Capture the cell that displays the provided text and extract its [x, y] central coordinate. 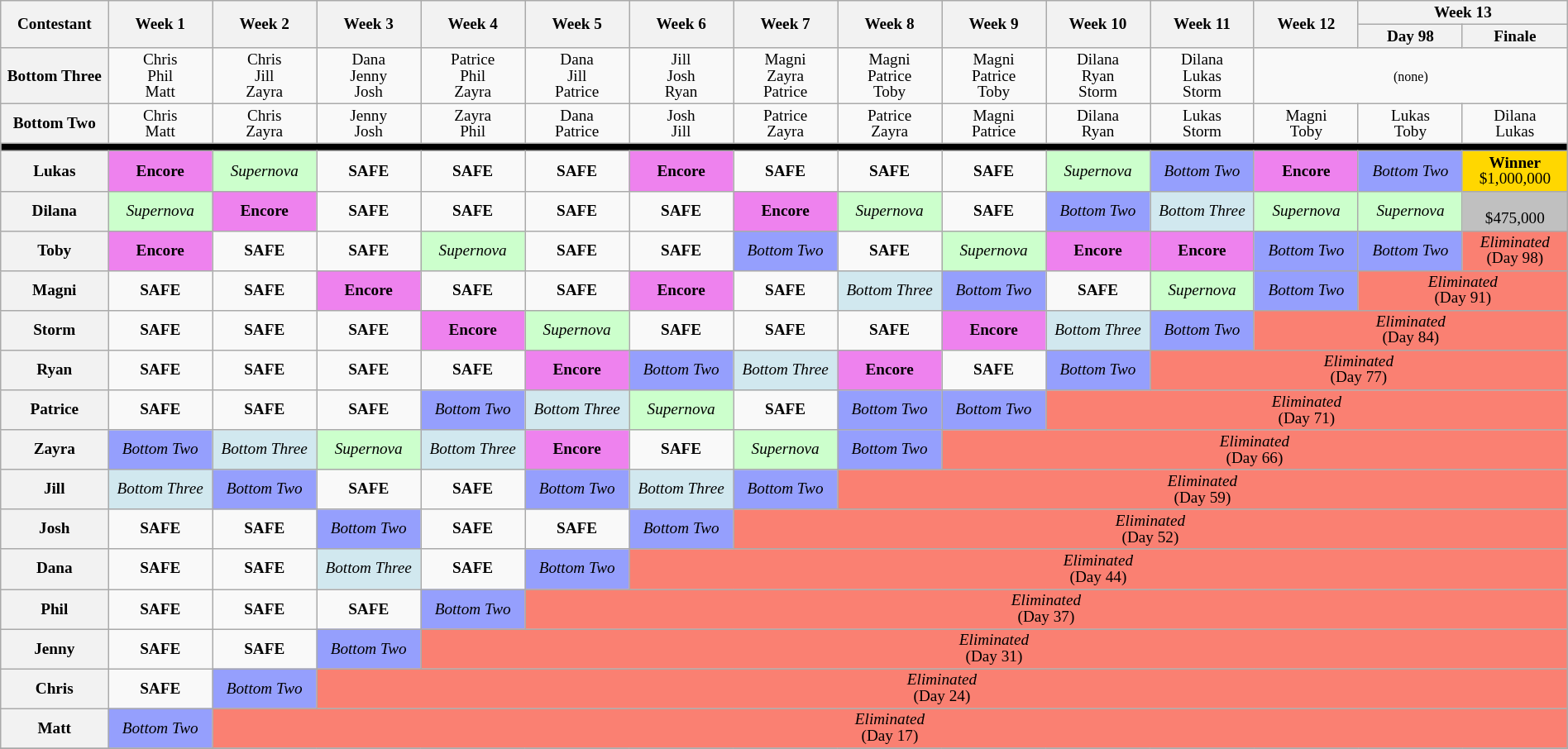
DanaJillPatrice [577, 76]
Matt [55, 728]
MagniToby [1306, 123]
JennyJosh [369, 123]
Eliminated(Day 84) [1411, 330]
Eliminated(Day 66) [1255, 450]
DanaJennyJosh [369, 76]
Eliminated(Day 98) [1515, 250]
Week 1 [160, 25]
(none) [1411, 76]
DilanaRyan [1098, 123]
Week 9 [994, 25]
ChrisZayra [265, 123]
Eliminated(Day 91) [1462, 290]
Dilana [55, 211]
Eliminated(Day 31) [994, 648]
ChrisMatt [160, 123]
Week 13 [1462, 13]
Zayra Phil [473, 123]
LukasStorm [1202, 123]
Josh [55, 529]
MagniPatrice [994, 123]
Week 4 [473, 25]
Zayra [55, 450]
Ryan [55, 370]
Magni [55, 290]
Patrice [55, 410]
Dana [55, 569]
Jenny [55, 648]
JoshJill [681, 123]
LukasToby [1410, 123]
Phil [55, 608]
PatricePhilZayra [473, 76]
Eliminated(Day 37) [1047, 608]
DilanaLukasStorm [1202, 76]
Lukas [55, 171]
Chris JillZayra [265, 76]
Week 6 [681, 25]
Week 10 [1098, 25]
ChrisPhilMatt [160, 76]
Storm [55, 330]
Finale [1515, 36]
JillJoshRyan [681, 76]
Jill [55, 489]
Eliminated(Day 17) [890, 728]
Week 2 [265, 25]
Day 98 [1410, 36]
Winner $1,000,000 [1515, 171]
Week 12 [1306, 25]
Eliminated(Day 77) [1358, 370]
Week 3 [369, 25]
Eliminated(Day 24) [943, 689]
Chris [55, 689]
Eliminated(Day 52) [1151, 529]
Eliminated(Day 59) [1202, 489]
Week 5 [577, 25]
Toby [55, 250]
Eliminated(Day 71) [1307, 410]
DanaPatrice [577, 123]
DilanaLukas [1515, 123]
MagniZayraPatrice [786, 76]
Contestant [55, 25]
$475,000 [1515, 211]
Week 8 [890, 25]
DilanaRyanStorm [1098, 76]
Week 7 [786, 25]
Week 11 [1202, 25]
Eliminated(Day 44) [1098, 569]
